Return [x, y] of the center of cell containing provided text 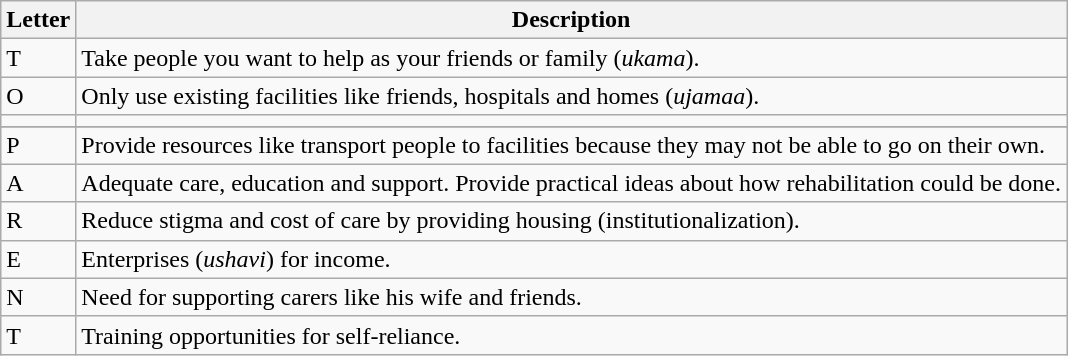
Adequate care, education and support. Provide practical ideas about how rehabilitation could be done. [572, 183]
P [38, 145]
R [38, 221]
Need for supporting carers like his wife and friends. [572, 297]
Reduce stigma and cost of care by providing housing (institutionalization). [572, 221]
Letter [38, 20]
Only use existing facilities like friends, hospitals and homes (ujamaa). [572, 96]
O [38, 96]
A [38, 183]
Take people you want to help as your friends or family (ukama). [572, 58]
E [38, 259]
N [38, 297]
Training opportunities for self-reliance. [572, 335]
Enterprises (ushavi) for income. [572, 259]
Provide resources like transport people to facilities because they may not be able to go on their own. [572, 145]
Description [572, 20]
